For the text-containing cell, return its midpoint in [X, Y] coordinate format. 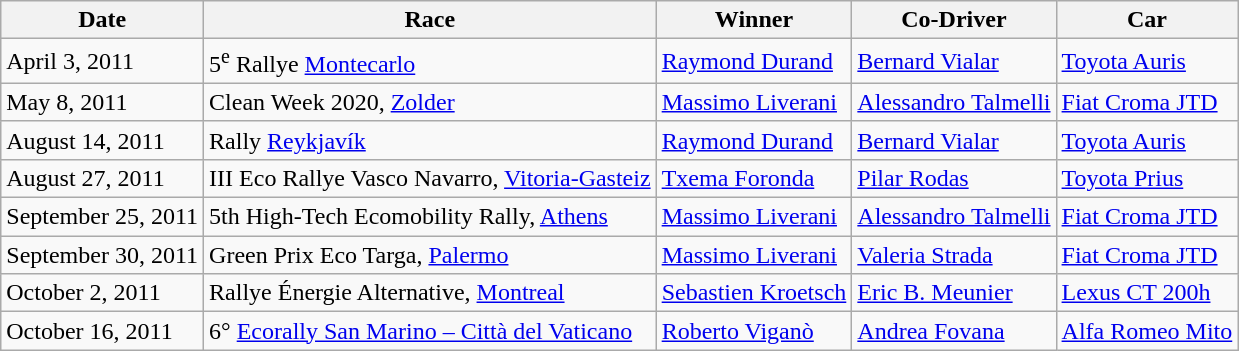
Txema Foronda [754, 178]
Winner [754, 20]
April 3, 2011 [102, 62]
September 30, 2011 [102, 255]
Co-Driver [954, 20]
September 25, 2011 [102, 217]
August 14, 2011 [102, 140]
August 27, 2011 [102, 178]
Car [1147, 20]
Toyota Prius [1147, 178]
Race [430, 20]
Roberto Viganò [754, 331]
Sebastien Kroetsch [754, 293]
Lexus CT 200h [1147, 293]
Rally Reykjavík [430, 140]
October 2, 2011 [102, 293]
Valeria Strada [954, 255]
October 16, 2011 [102, 331]
5th High-Tech Ecomobility Rally, Athens [430, 217]
6° Ecorally San Marino – Città del Vaticano [430, 331]
Andrea Fovana [954, 331]
Date [102, 20]
III Eco Rallye Vasco Navarro, Vitoria-Gasteiz [430, 178]
Rallye Énergie Alternative, Montreal [430, 293]
Eric B. Meunier [954, 293]
Alfa Romeo Mito [1147, 331]
Pilar Rodas [954, 178]
Green Prix Eco Targa, Palermo [430, 255]
Clean Week 2020, Zolder [430, 102]
5e Rallye Montecarlo [430, 62]
May 8, 2011 [102, 102]
